Pinpoint the cell where the given text exists, returning its (X, Y) midpoint coordinate. 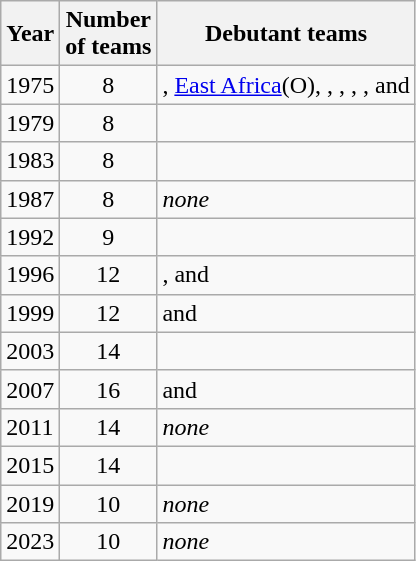
Year (30, 34)
1996 (30, 275)
9 (108, 237)
2007 (30, 389)
1987 (30, 199)
16 (108, 389)
2023 (30, 542)
Debutant teams (286, 34)
, East Africa(O), , , , , and (286, 85)
, and (286, 275)
2019 (30, 503)
2003 (30, 351)
2011 (30, 427)
1975 (30, 85)
1983 (30, 161)
Numberof teams (108, 34)
2015 (30, 465)
1979 (30, 123)
1999 (30, 313)
1992 (30, 237)
